Search for the cell housing the specified text and yield its (x, y) center coordinate. 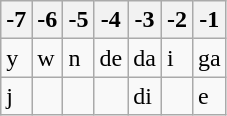
-3 (145, 20)
i (176, 58)
ga (209, 58)
-6 (48, 20)
w (48, 58)
da (145, 58)
-4 (111, 20)
-5 (78, 20)
-2 (176, 20)
n (78, 58)
e (209, 96)
di (145, 96)
de (111, 58)
y (16, 58)
-1 (209, 20)
-7 (16, 20)
j (16, 96)
